Determine the [x, y] coordinate at the center of the cell enclosing the given text.  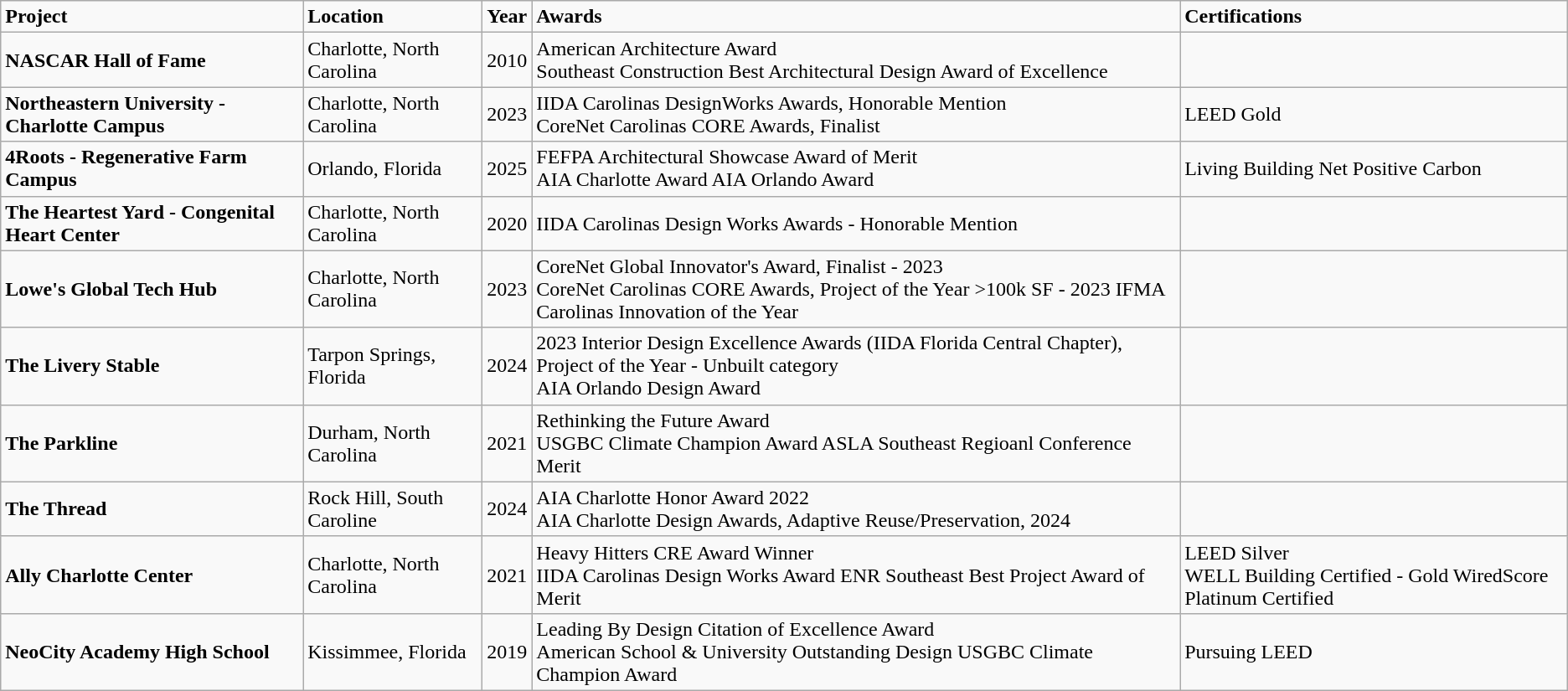
Durham, North Carolina [393, 443]
4Roots - Regenerative Farm Campus [152, 169]
Project [152, 17]
IIDA Carolinas Design Works Awards - Honorable Mention [856, 223]
Rock Hill, South Caroline [393, 509]
FEFPA Architectural Showcase Award of MeritAIA Charlotte Award AIA Orlando Award [856, 169]
IIDA Carolinas DesignWorks Awards, Honorable MentionCoreNet Carolinas CORE Awards, Finalist [856, 114]
Lowe's Global Tech Hub [152, 289]
Awards [856, 17]
Orlando, Florida [393, 169]
NASCAR Hall of Fame [152, 60]
AIA Charlotte Honor Award 2022AIA Charlotte Design Awards, Adaptive Reuse/Preservation, 2024 [856, 509]
2025 [508, 169]
Rethinking the Future AwardUSGBC Climate Champion Award ASLA Southeast Regioanl Conference Merit [856, 443]
2010 [508, 60]
Tarpon Springs, Florida [393, 366]
Northeastern University - Charlotte Campus [152, 114]
LEED Gold [1374, 114]
Year [508, 17]
2023 Interior Design Excellence Awards (IIDA Florida Central Chapter), Project of the Year - Unbuilt categoryAIA Orlando Design Award [856, 366]
Leading By Design Citation of Excellence AwardAmerican School & University Outstanding Design USGBC Climate Champion Award [856, 652]
Living Building Net Positive Carbon [1374, 169]
NeoCity Academy High School [152, 652]
Pursuing LEED [1374, 652]
The Heartest Yard - Congenital Heart Center [152, 223]
Certifications [1374, 17]
Kissimmee, Florida [393, 652]
The Livery Stable [152, 366]
LEED SilverWELL Building Certified - Gold WiredScore Platinum Certified [1374, 575]
2020 [508, 223]
Location [393, 17]
American Architecture AwardSoutheast Construction Best Architectural Design Award of Excellence [856, 60]
The Parkline [152, 443]
The Thread [152, 509]
Ally Charlotte Center [152, 575]
Heavy Hitters CRE Award WinnerIIDA Carolinas Design Works Award ENR Southeast Best Project Award of Merit [856, 575]
2019 [508, 652]
